Provide the (x, y) coordinate of the cell's center where the given text is located.  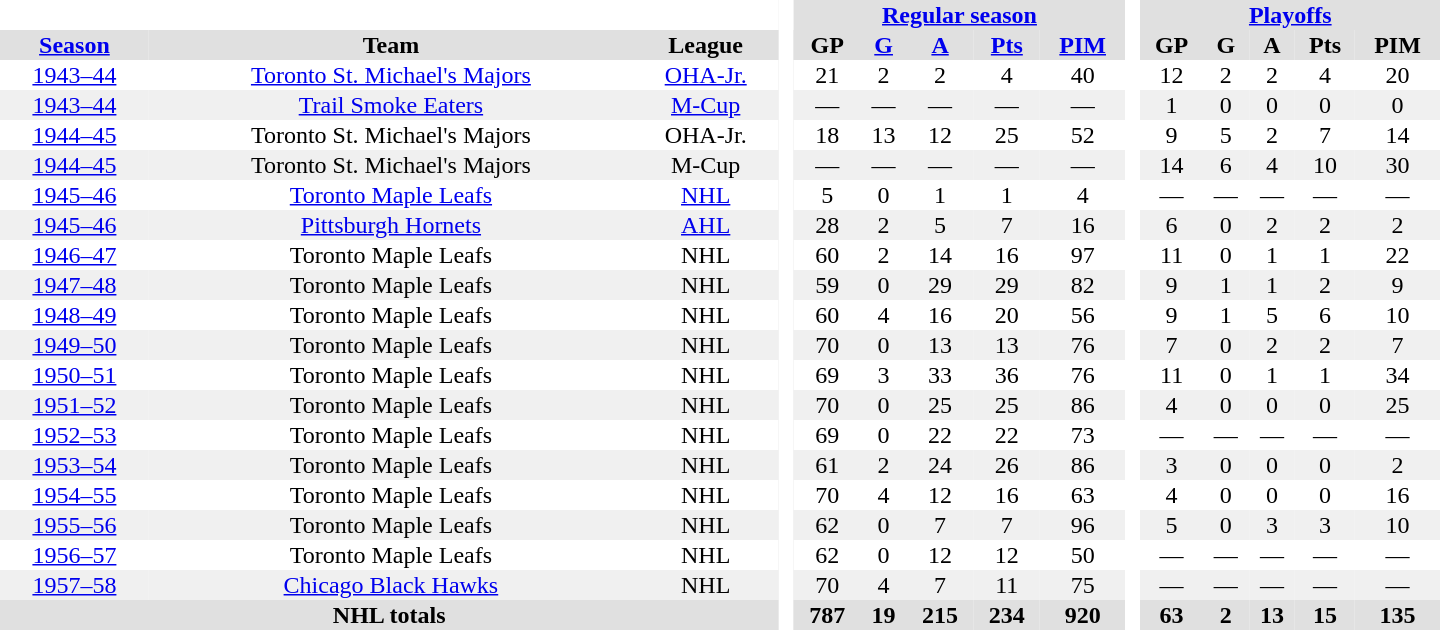
1952–53 (74, 435)
AHL (706, 225)
19 (884, 615)
Playoffs (1290, 15)
Team (391, 45)
34 (1398, 375)
33 (940, 375)
215 (940, 615)
Chicago Black Hawks (391, 585)
787 (828, 615)
Regular season (960, 15)
1946–47 (74, 255)
135 (1398, 615)
1948–49 (74, 315)
1954–55 (74, 495)
NHL totals (389, 615)
50 (1082, 555)
75 (1082, 585)
15 (1325, 615)
Pittsburgh Hornets (391, 225)
League (706, 45)
26 (1006, 465)
18 (828, 135)
28 (828, 225)
1947–48 (74, 285)
1949–50 (74, 345)
1951–52 (74, 405)
52 (1082, 135)
920 (1082, 615)
21 (828, 75)
36 (1006, 375)
56 (1082, 315)
96 (1082, 525)
Season (74, 45)
59 (828, 285)
1950–51 (74, 375)
30 (1398, 165)
24 (940, 465)
73 (1082, 435)
1956–57 (74, 555)
234 (1006, 615)
82 (1082, 285)
1953–54 (74, 465)
1955–56 (74, 525)
61 (828, 465)
97 (1082, 255)
40 (1082, 75)
Trail Smoke Eaters (391, 105)
1957–58 (74, 585)
